Scan for the cell matching the given text and deliver its [X, Y] coordinate at center. 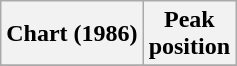
Peak position [189, 34]
Chart (1986) [72, 34]
